Find where the given text appears and provide that cell's center as [x, y] coordinate. 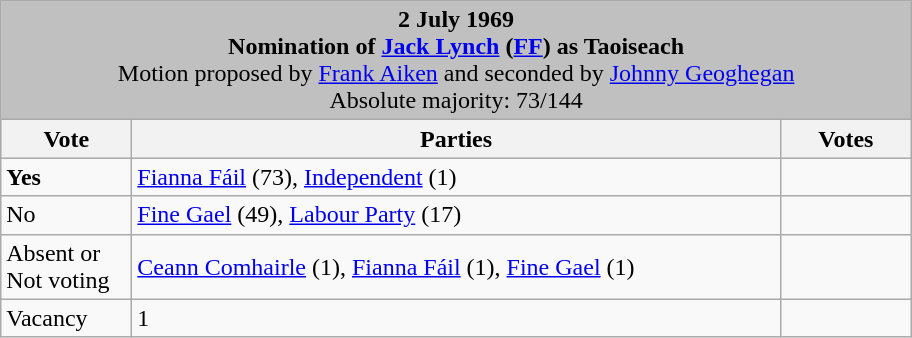
Ceann Comhairle (1), Fianna Fáil (1), Fine Gael (1) [456, 266]
No [66, 215]
Absent orNot voting [66, 266]
Votes [846, 139]
Vote [66, 139]
Parties [456, 139]
Yes [66, 177]
Fine Gael (49), Labour Party (17) [456, 215]
2 July 1969Nomination of Jack Lynch (FF) as TaoiseachMotion proposed by Frank Aiken and seconded by Johnny GeogheganAbsolute majority: 73/144 [456, 60]
1 [456, 318]
Fianna Fáil (73), Independent (1) [456, 177]
Vacancy [66, 318]
